Return the [X, Y] coordinate for the center point of the cell that contains the specified text.  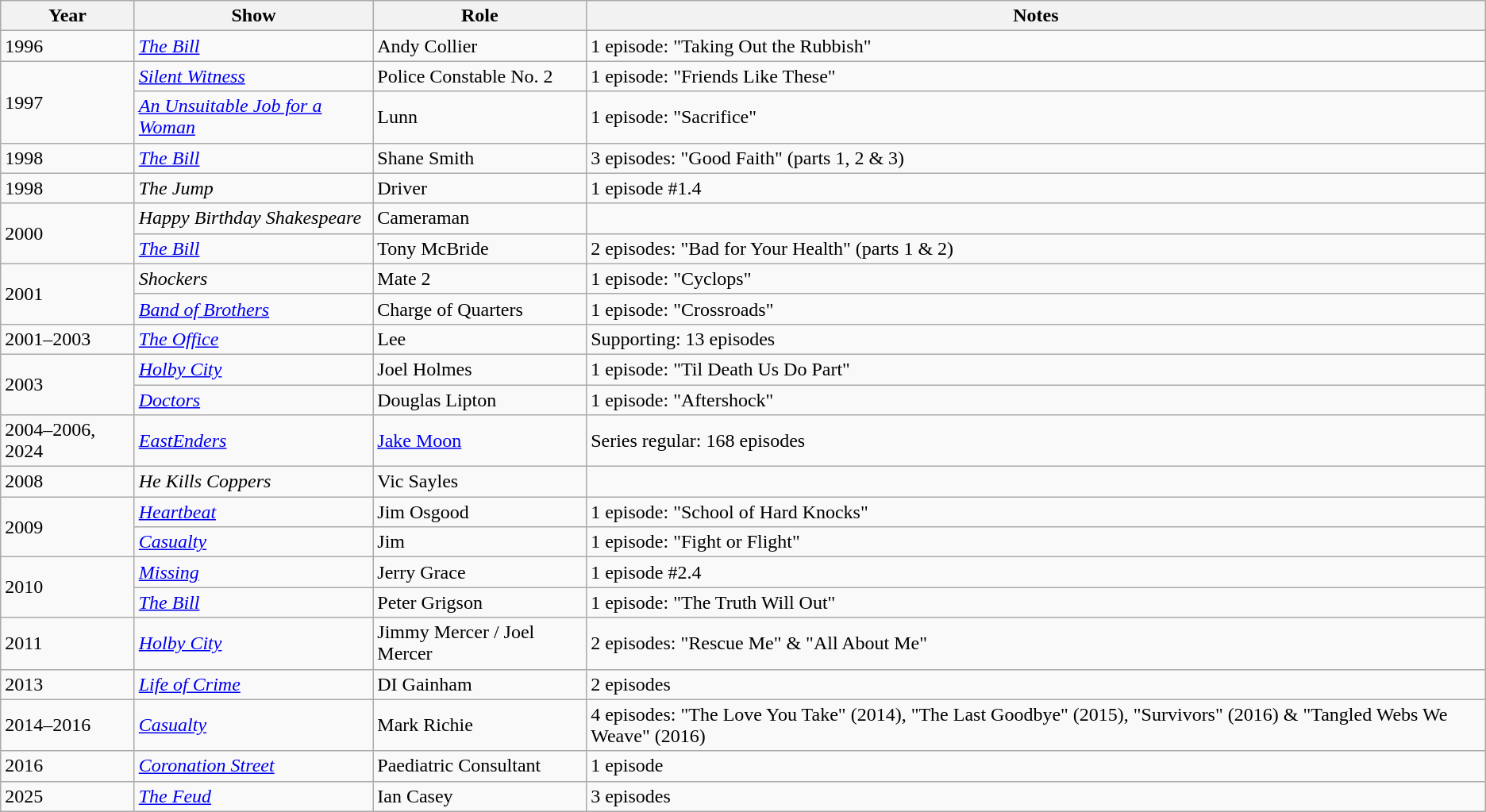
1 episode: "School of Hard Knocks" [1037, 512]
2 episodes: "Bad for Your Health" (parts 1 & 2) [1037, 248]
Band of Brothers [254, 309]
2014–2016 [67, 725]
2011 [67, 643]
Joel Holmes [479, 369]
Role [479, 16]
Peter Grigson [479, 602]
Douglas Lipton [479, 399]
1 episode: "Cyclops" [1037, 279]
Paediatric Consultant [479, 766]
Notes [1037, 16]
Show [254, 16]
2 episodes [1037, 684]
1 episode: "Crossroads" [1037, 309]
2003 [67, 384]
Jim Osgood [479, 512]
1996 [67, 46]
Supporting: 13 episodes [1037, 339]
Mark Richie [479, 725]
1 episode #2.4 [1037, 572]
Driver [479, 188]
3 episodes [1037, 796]
The Office [254, 339]
1 episode: "Fight or Flight" [1037, 542]
2013 [67, 684]
The Jump [254, 188]
1 episode: "Taking Out the Rubbish" [1037, 46]
2008 [67, 482]
2 episodes: "Rescue Me" & "All About Me" [1037, 643]
Happy Birthday Shakespeare [254, 218]
Lee [479, 339]
An Unsuitable Job for a Woman [254, 117]
Jerry Grace [479, 572]
Jim [479, 542]
Mate 2 [479, 279]
2004–2006, 2024 [67, 441]
Silent Witness [254, 76]
Missing [254, 572]
2001 [67, 294]
Shane Smith [479, 158]
1 episode #1.4 [1037, 188]
2001–2003 [67, 339]
1 episode [1037, 766]
Coronation Street [254, 766]
The Feud [254, 796]
Shockers [254, 279]
DI Gainham [479, 684]
Andy Collier [479, 46]
Lunn [479, 117]
1 episode: "Friends Like These" [1037, 76]
He Kills Coppers [254, 482]
2009 [67, 527]
Year [67, 16]
Heartbeat [254, 512]
Vic Sayles [479, 482]
Series regular: 168 episodes [1037, 441]
Jake Moon [479, 441]
Doctors [254, 399]
EastEnders [254, 441]
Ian Casey [479, 796]
4 episodes: "The Love You Take" (2014), "The Last Goodbye" (2015), "Survivors" (2016) & "Tangled Webs We Weave" (2016) [1037, 725]
Life of Crime [254, 684]
1 episode: "Sacrifice" [1037, 117]
Tony McBride [479, 248]
1 episode: "Aftershock" [1037, 399]
2010 [67, 587]
1 episode: "Til Death Us Do Part" [1037, 369]
2016 [67, 766]
1 episode: "The Truth Will Out" [1037, 602]
Cameraman [479, 218]
Jimmy Mercer / Joel Mercer [479, 643]
Police Constable No. 2 [479, 76]
2000 [67, 233]
3 episodes: "Good Faith" (parts 1, 2 & 3) [1037, 158]
2025 [67, 796]
1997 [67, 102]
Charge of Quarters [479, 309]
